Search for the cell housing the specified text and yield its [X, Y] center coordinate. 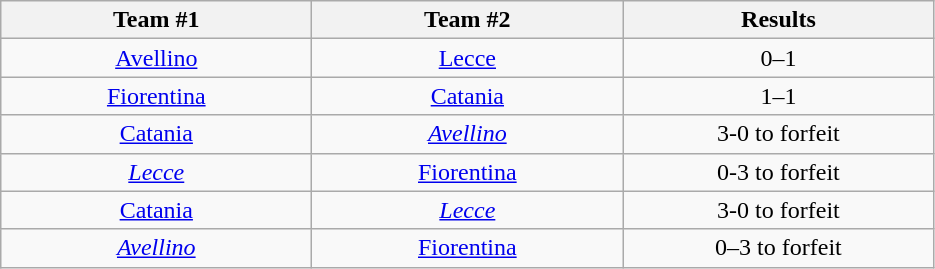
Team #1 [156, 20]
0–3 to forfeit [778, 248]
0-3 to forfeit [778, 172]
0–1 [778, 58]
Team #2 [468, 20]
Results [778, 20]
1–1 [778, 96]
